Identify which cell holds the provided text, then report its (x, y) central coordinate. 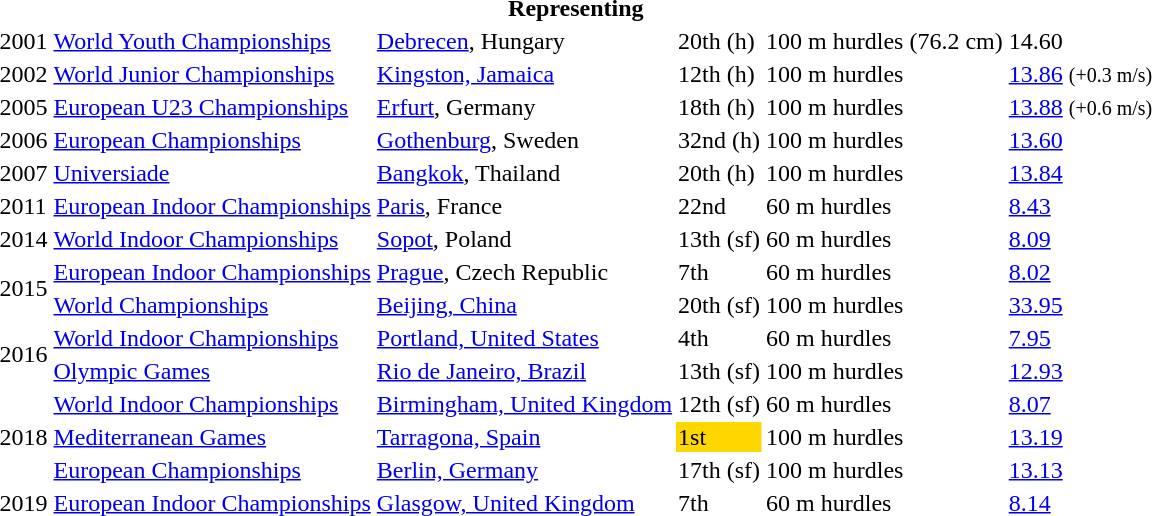
Tarragona, Spain (524, 437)
12th (sf) (720, 404)
Olympic Games (212, 371)
World Junior Championships (212, 74)
World Youth Championships (212, 41)
22nd (720, 206)
Mediterranean Games (212, 437)
Sopot, Poland (524, 239)
Universiade (212, 173)
Rio de Janeiro, Brazil (524, 371)
100 m hurdles (76.2 cm) (885, 41)
Erfurt, Germany (524, 107)
European U23 Championships (212, 107)
Bangkok, Thailand (524, 173)
4th (720, 338)
20th (sf) (720, 305)
Debrecen, Hungary (524, 41)
7th (720, 272)
Berlin, Germany (524, 470)
Gothenburg, Sweden (524, 140)
17th (sf) (720, 470)
18th (h) (720, 107)
32nd (h) (720, 140)
Birmingham, United Kingdom (524, 404)
Portland, United States (524, 338)
Beijing, China (524, 305)
1st (720, 437)
Paris, France (524, 206)
12th (h) (720, 74)
World Championships (212, 305)
Prague, Czech Republic (524, 272)
Kingston, Jamaica (524, 74)
